For the text-containing cell, return its midpoint in [x, y] coordinate format. 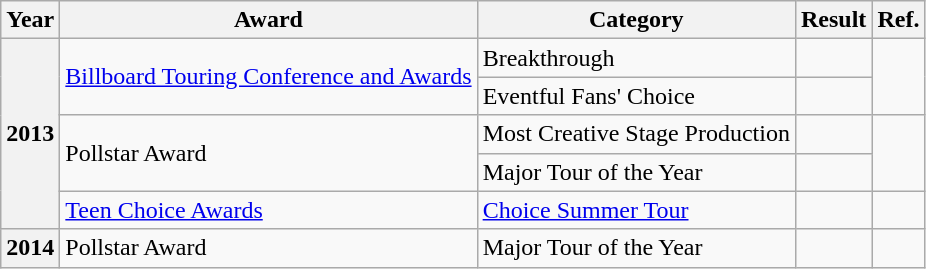
Choice Summer Tour [636, 210]
Category [636, 20]
Most Creative Stage Production [636, 134]
2014 [30, 248]
Result [833, 20]
Breakthrough [636, 58]
Award [268, 20]
Billboard Touring Conference and Awards [268, 77]
Eventful Fans' Choice [636, 96]
Teen Choice Awards [268, 210]
Ref. [898, 20]
Year [30, 20]
2013 [30, 134]
